From the cell containing the given text, extract its center point as [X, Y] coordinate. 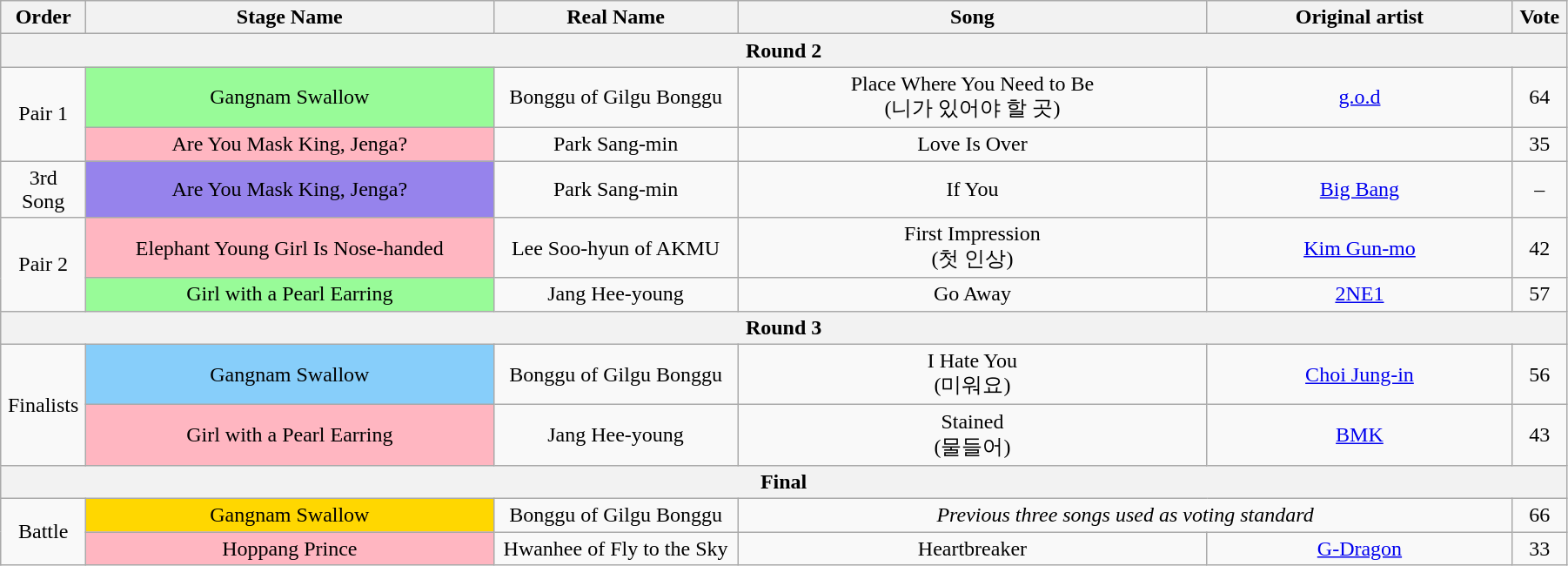
Song [973, 17]
Place Where You Need to Be(니가 있어야 할 곳) [973, 98]
Previous three songs used as voting standard [1125, 515]
Heartbreaker [973, 548]
Vote [1539, 17]
42 [1539, 248]
Round 3 [784, 327]
Original artist [1359, 17]
If You [973, 188]
Pair 1 [44, 114]
Lee Soo-hyun of AKMU [616, 248]
– [1539, 188]
Hwanhee of Fly to the Sky [616, 548]
Battle [44, 531]
Order [44, 17]
Love Is Over [973, 144]
3rd Song [44, 188]
57 [1539, 294]
Final [784, 482]
64 [1539, 98]
Stained(물들어) [973, 435]
43 [1539, 435]
Real Name [616, 17]
I Hate You(미워요) [973, 374]
Big Bang [1359, 188]
Hoppang Prince [290, 548]
33 [1539, 548]
First Impression(첫 인상) [973, 248]
Elephant Young Girl Is Nose-handed [290, 248]
Go Away [973, 294]
Choi Jung-in [1359, 374]
2NE1 [1359, 294]
g.o.d [1359, 98]
G-Dragon [1359, 548]
Stage Name [290, 17]
Finalists [44, 404]
Kim Gun-mo [1359, 248]
35 [1539, 144]
66 [1539, 515]
Round 2 [784, 51]
BMK [1359, 435]
Pair 2 [44, 265]
56 [1539, 374]
